Extract the [x, y] coordinate from the center of the cell holding the provided text.  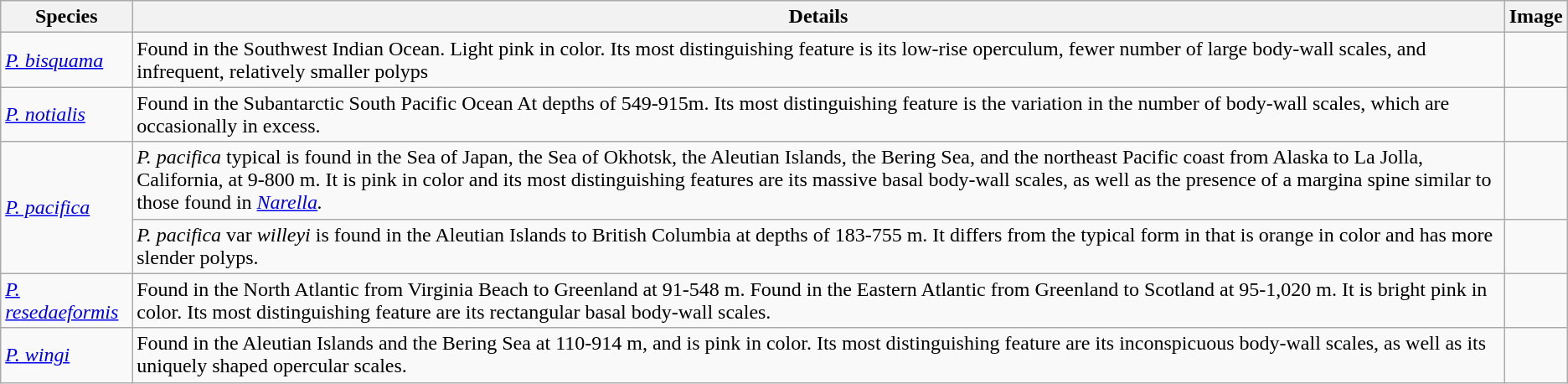
Details [818, 17]
P. bisquama [67, 60]
Image [1536, 17]
P. pacifica [67, 208]
P. wingi [67, 355]
P. notialis [67, 114]
P. resedaeformis [67, 300]
Species [67, 17]
